For the text-containing cell, return its midpoint in [X, Y] coordinate format. 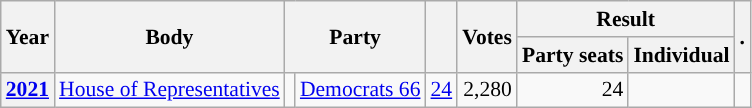
2021 [28, 90]
Party seats [572, 55]
House of Representatives [170, 90]
Democrats 66 [360, 90]
Party [356, 36]
Individual [681, 55]
2,280 [487, 90]
Votes [487, 36]
Result [626, 19]
Body [170, 36]
Year [28, 36]
. [742, 36]
